Output the [X, Y] coordinate of the center of the cell containing the given text.  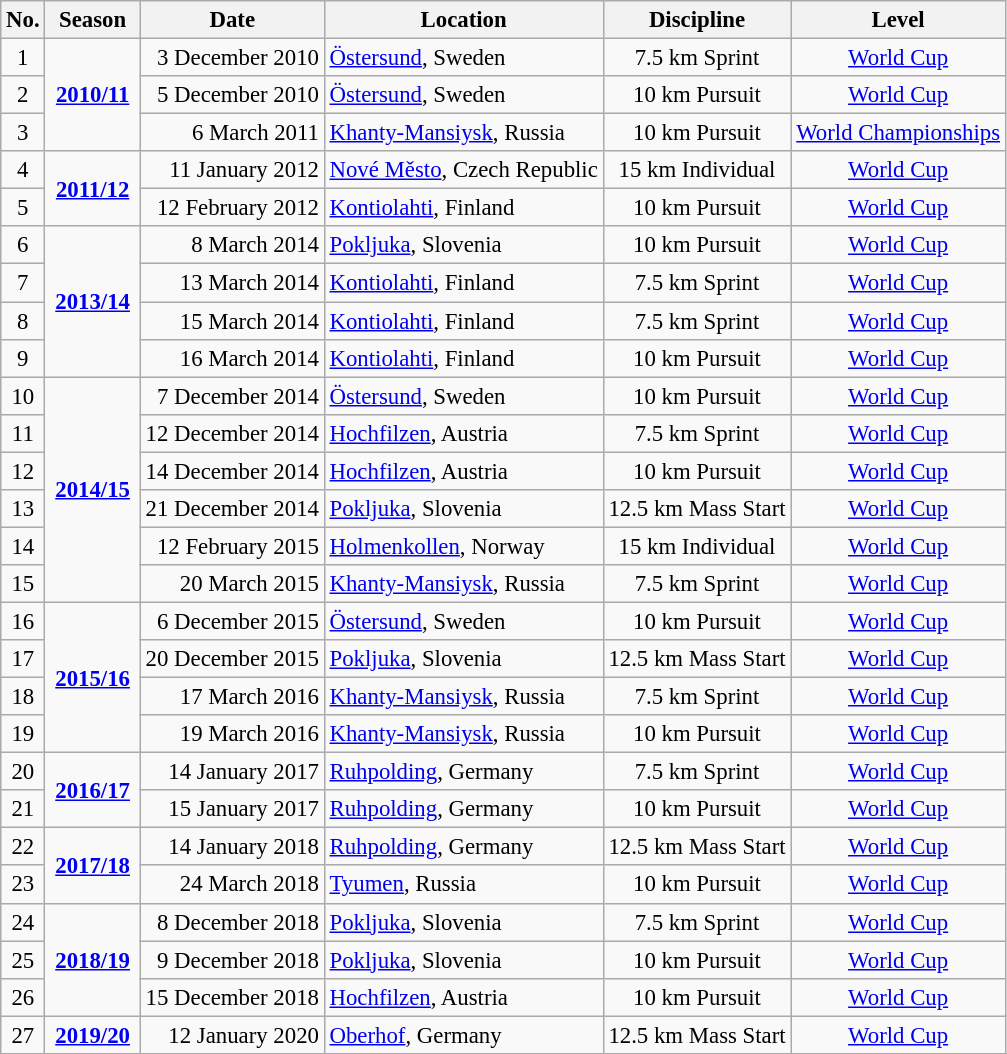
19 [23, 734]
24 [23, 922]
3 [23, 133]
16 March 2014 [232, 358]
Oberhof, Germany [464, 1035]
12 January 2020 [232, 1035]
11 January 2012 [232, 170]
6 March 2011 [232, 133]
11 [23, 433]
2016/17 [92, 790]
7 [23, 283]
8 [23, 321]
13 March 2014 [232, 283]
2 [23, 95]
22 [23, 847]
14 December 2014 [232, 471]
2015/16 [92, 677]
2018/19 [92, 960]
12 February 2015 [232, 546]
24 March 2018 [232, 885]
5 December 2010 [232, 95]
World Championships [898, 133]
2011/12 [92, 188]
12 [23, 471]
14 January 2018 [232, 847]
21 December 2014 [232, 509]
2010/11 [92, 96]
19 March 2016 [232, 734]
20 [23, 772]
26 [23, 997]
Tyumen, Russia [464, 885]
5 [23, 208]
21 [23, 809]
Discipline [697, 20]
15 [23, 584]
15 January 2017 [232, 809]
14 [23, 546]
Level [898, 20]
Holmenkollen, Norway [464, 546]
20 March 2015 [232, 584]
18 [23, 697]
8 March 2014 [232, 245]
7 December 2014 [232, 396]
27 [23, 1035]
12 February 2012 [232, 208]
Location [464, 20]
2019/20 [92, 1035]
9 December 2018 [232, 960]
4 [23, 170]
Date [232, 20]
2013/14 [92, 301]
1 [23, 58]
8 December 2018 [232, 922]
6 [23, 245]
6 December 2015 [232, 621]
13 [23, 509]
3 December 2010 [232, 58]
15 December 2018 [232, 997]
15 March 2014 [232, 321]
9 [23, 358]
12 December 2014 [232, 433]
16 [23, 621]
Season [92, 20]
23 [23, 885]
17 [23, 659]
25 [23, 960]
20 December 2015 [232, 659]
2014/15 [92, 490]
2017/18 [92, 866]
17 March 2016 [232, 697]
10 [23, 396]
14 January 2017 [232, 772]
Nové Město, Czech Republic [464, 170]
No. [23, 20]
